Return the (x, y) coordinate for the center point of the cell that contains the specified text.  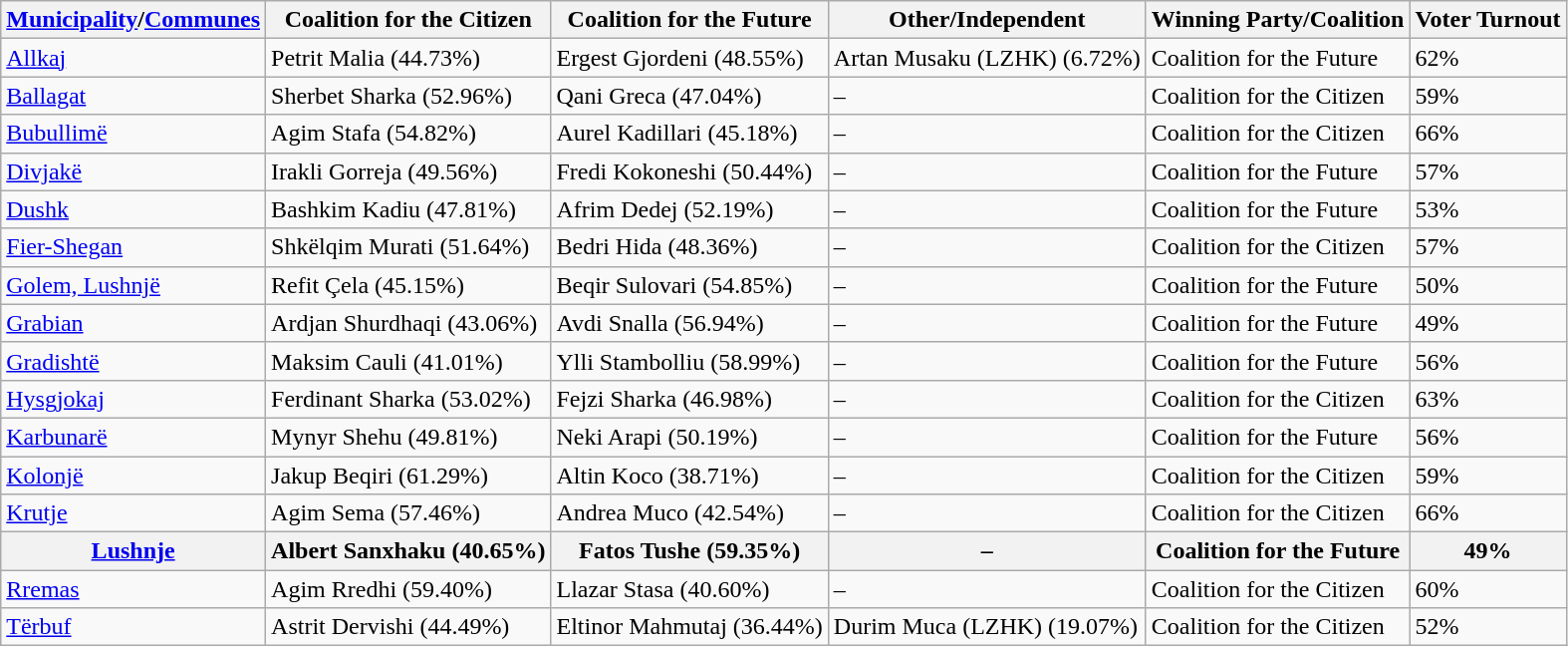
Qani Greca (47.04%) (689, 96)
Ylli Stambolliu (58.99%) (689, 361)
Avdi Snalla (56.94%) (689, 323)
Altin Koco (38.71%) (689, 476)
Fejzi Sharka (46.98%) (689, 399)
Kolonjë (133, 476)
Krutje (133, 513)
Llazar Stasa (40.60%) (689, 589)
Andrea Muco (42.54%) (689, 513)
Ballagat (133, 96)
50% (1488, 285)
Tërbuf (133, 627)
Durim Muca (LZHK) (19.07%) (986, 627)
Shkëlqim Murati (51.64%) (408, 247)
62% (1488, 58)
Ergest Gjordeni (48.55%) (689, 58)
Ardjan Shurdhaqi (43.06%) (408, 323)
Bashkim Kadiu (47.81%) (408, 209)
Irakli Gorreja (49.56%) (408, 171)
Gradishtë (133, 361)
Afrim Dedej (52.19%) (689, 209)
Agim Stafa (54.82%) (408, 134)
Maksim Cauli (41.01%) (408, 361)
53% (1488, 209)
Hysgjokaj (133, 399)
Fatos Tushe (59.35%) (689, 551)
Bubullimë (133, 134)
Agim Rredhi (59.40%) (408, 589)
Lushnje (133, 551)
Beqir Sulovari (54.85%) (689, 285)
Other/Independent (986, 20)
52% (1488, 627)
Winning Party/Coalition (1277, 20)
Agim Sema (57.46%) (408, 513)
Jakup Beqiri (61.29%) (408, 476)
Fredi Kokoneshi (50.44%) (689, 171)
63% (1488, 399)
Eltinor Mahmutaj (36.44%) (689, 627)
Neki Arapi (50.19%) (689, 437)
Mynyr Shehu (49.81%) (408, 437)
Petrit Malia (44.73%) (408, 58)
Karbunarë (133, 437)
Voter Turnout (1488, 20)
Allkaj (133, 58)
Municipality/Communes (133, 20)
Divjakë (133, 171)
Dushk (133, 209)
Bedri Hida (48.36%) (689, 247)
Albert Sanxhaku (40.65%) (408, 551)
Astrit Dervishi (44.49%) (408, 627)
Fier-Shegan (133, 247)
Ferdinant Sharka (53.02%) (408, 399)
Rremas (133, 589)
60% (1488, 589)
Artan Musaku (LZHK) (6.72%) (986, 58)
Grabian (133, 323)
Aurel Kadillari (45.18%) (689, 134)
Golem, Lushnjë (133, 285)
Sherbet Sharka (52.96%) (408, 96)
Refit Çela (45.15%) (408, 285)
